Pinpoint the cell where the given text exists, returning its [x, y] midpoint coordinate. 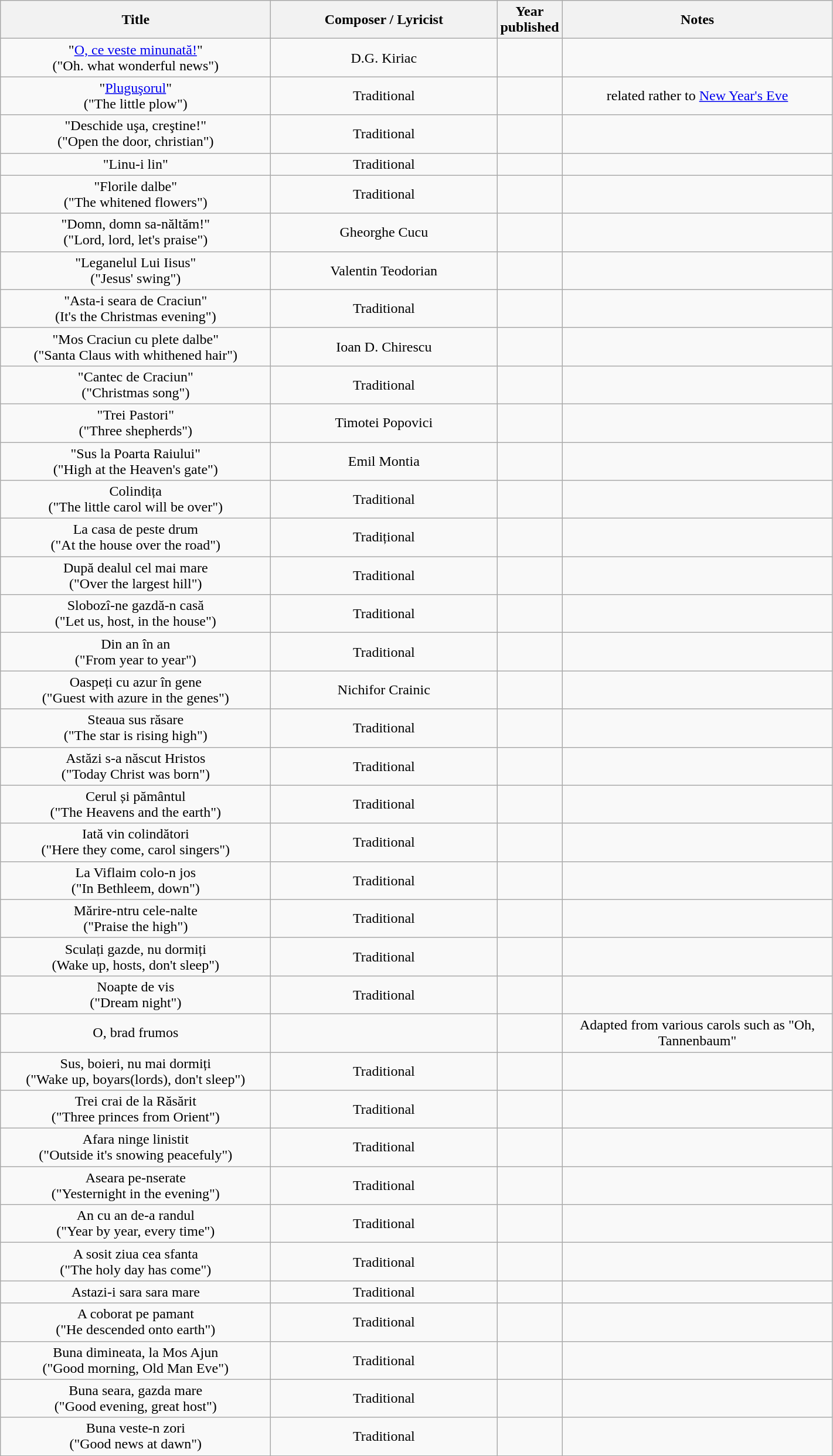
Steaua sus răsare("The star is rising high") [136, 728]
Adapted from various carols such as "Oh, Tannenbaum" [698, 1032]
Afara ninge linistit("Outside it's snowing peacefuly") [136, 1147]
Emil Montia [384, 461]
Mărire-ntru cele-nalte("Praise the high") [136, 919]
După dealul cel mai mare("Over the largest hill") [136, 575]
related rather to New Year's Eve [698, 96]
Oaspeți cu azur în gene("Guest with azure in the genes") [136, 690]
Aseara pe-nserate("Yesternight in the evening") [136, 1186]
"Deschide uşa, creştine!"("Open the door, christian") [136, 134]
Trei crai de la Răsărit("Three princes from Orient") [136, 1110]
Buna dimineata, la Mos Ajun("Good morning, Old Man Eve") [136, 1360]
Valentin Teodorian [384, 271]
"Asta-i seara de Craciun"(It's the Christmas evening") [136, 308]
Title [136, 20]
Astazi-i sara sara mare [136, 1292]
Iată vin colindători("Here they come, carol singers") [136, 843]
"Mos Craciun cu plete dalbe"("Santa Claus with whithened hair") [136, 347]
"Pluguşorul"("The little plow") [136, 96]
Tradițional [384, 538]
O, brad frumos [136, 1032]
La Viflaim colo-n jos("In Bethleem, down") [136, 880]
Noapte de vis("Dream night") [136, 995]
Composer / Lyricist [384, 20]
Buna veste-n zori("Good news at dawn") [136, 1437]
Gheorghe Cucu [384, 232]
"O, ce veste minunată!"("Oh. what wonderful news") [136, 57]
A coborat pe pamant("He descended onto earth") [136, 1322]
"Domn, domn sa-năltăm!"("Lord, lord, let's praise") [136, 232]
D.G. Kiriac [384, 57]
Year published [530, 20]
La casa de peste drum("At the house over the road") [136, 538]
Colindița("The little carol will be over") [136, 499]
"Sus la Poarta Raiului"("High at the Heaven's gate") [136, 461]
"Florile dalbe"("The whitened flowers") [136, 195]
"Trei Pastori"("Three shepherds") [136, 423]
Slobozî-ne gazdă-n casă("Let us, host, in the house") [136, 614]
Nichifor Crainic [384, 690]
Ioan D. Chirescu [384, 347]
A sosit ziua cea sfanta("The holy day has come") [136, 1262]
Astăzi s-a născut Hristos("Today Christ was born") [136, 766]
Sus, boieri, nu mai dormiți("Wake up, boyars(lords), don't sleep") [136, 1071]
"Linu-i lin" [136, 164]
"Cantec de Craciun"("Christmas song") [136, 384]
Din an în an("From year to year") [136, 652]
Sculați gazde, nu dormiți(Wake up, hosts, don't sleep") [136, 956]
An cu an de-a randul("Year by year, every time") [136, 1223]
Timotei Popovici [384, 423]
Buna seara, gazda mare("Good evening, great host") [136, 1398]
Notes [698, 20]
Cerul și pământul("The Heavens and the earth") [136, 804]
"Leganelul Lui Iisus"("Jesus' swing") [136, 271]
